Output the (x, y) coordinate of the center of the cell containing the given text.  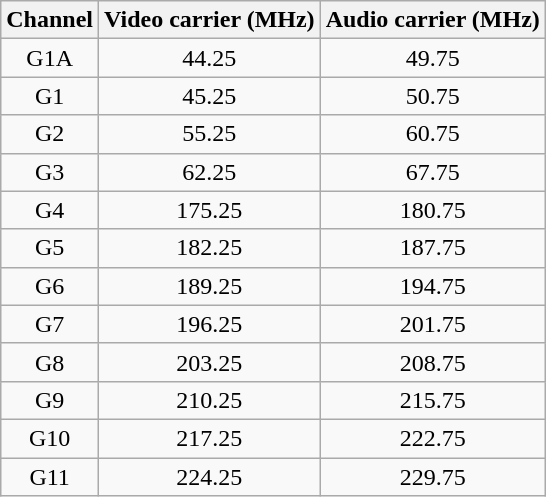
Channel (50, 20)
49.75 (432, 58)
62.25 (210, 172)
210.25 (210, 400)
45.25 (210, 96)
175.25 (210, 210)
180.75 (432, 210)
G10 (50, 438)
201.75 (432, 324)
44.25 (210, 58)
G5 (50, 248)
G8 (50, 362)
G6 (50, 286)
G4 (50, 210)
208.75 (432, 362)
Audio carrier (MHz) (432, 20)
187.75 (432, 248)
G1 (50, 96)
217.25 (210, 438)
222.75 (432, 438)
G2 (50, 134)
203.25 (210, 362)
G9 (50, 400)
60.75 (432, 134)
G11 (50, 477)
189.25 (210, 286)
224.25 (210, 477)
Video carrier (MHz) (210, 20)
G7 (50, 324)
G1A (50, 58)
50.75 (432, 96)
215.75 (432, 400)
G3 (50, 172)
196.25 (210, 324)
55.25 (210, 134)
229.75 (432, 477)
67.75 (432, 172)
182.25 (210, 248)
194.75 (432, 286)
